Determine the (x, y) coordinate at the center of the cell enclosing the given text.  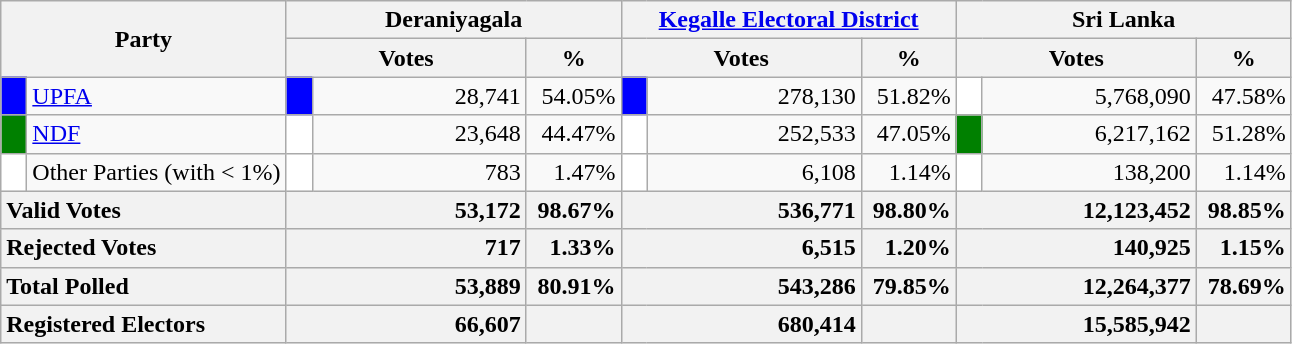
47.58% (1244, 96)
Registered Electors (144, 324)
6,108 (754, 172)
47.05% (908, 134)
78.69% (1244, 286)
98.85% (1244, 210)
536,771 (741, 210)
1.15% (1244, 248)
44.47% (574, 134)
1.20% (908, 248)
12,264,377 (1076, 286)
138,200 (1089, 172)
Kegalle Electoral District (788, 20)
1.33% (574, 248)
717 (406, 248)
1.47% (574, 172)
51.82% (908, 96)
543,286 (741, 286)
6,515 (741, 248)
54.05% (574, 96)
53,172 (406, 210)
Total Polled (144, 286)
Other Parties (with < 1%) (156, 172)
Deraniyagala (454, 20)
98.67% (574, 210)
23,648 (419, 134)
NDF (156, 134)
Valid Votes (144, 210)
5,768,090 (1089, 96)
783 (419, 172)
278,130 (754, 96)
12,123,452 (1076, 210)
6,217,162 (1089, 134)
98.80% (908, 210)
252,533 (754, 134)
680,414 (741, 324)
51.28% (1244, 134)
Rejected Votes (144, 248)
Party (144, 39)
Sri Lanka (1124, 20)
UPFA (156, 96)
80.91% (574, 286)
28,741 (419, 96)
53,889 (406, 286)
79.85% (908, 286)
66,607 (406, 324)
15,585,942 (1076, 324)
140,925 (1076, 248)
